Capture the cell that displays the provided text and extract its [x, y] central coordinate. 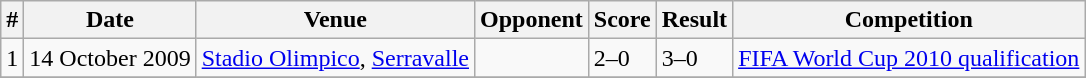
Stadio Olimpico, Serravalle [335, 58]
Venue [335, 20]
Date [110, 20]
1 [12, 58]
Competition [909, 20]
2–0 [622, 58]
Opponent [532, 20]
Result [694, 20]
14 October 2009 [110, 58]
Score [622, 20]
# [12, 20]
FIFA World Cup 2010 qualification [909, 58]
3–0 [694, 58]
